Return the (x, y) coordinate for the center point of the cell that contains the specified text.  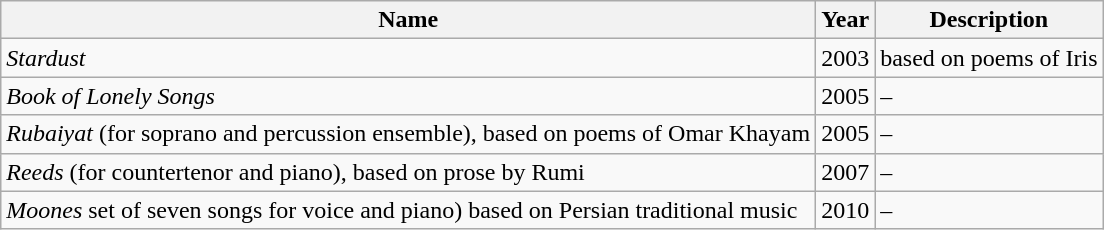
Year (846, 20)
Name (408, 20)
Moones set of seven songs for voice and piano) based on Persian traditional music (408, 210)
Reeds (for countertenor and piano), based on prose by Rumi (408, 172)
2003 (846, 58)
Stardust (408, 58)
2007 (846, 172)
Description (989, 20)
Book of Lonely Songs (408, 96)
based on poems of Iris (989, 58)
Rubaiyat (for soprano and percussion ensemble), based on poems of Omar Khayam (408, 134)
2010 (846, 210)
